Return the [x, y] coordinate for the center point of the cell that contains the specified text.  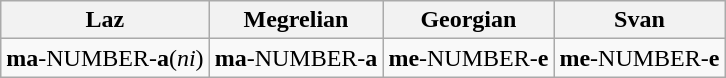
Megrelian [296, 20]
ma-NUMBER-a(ni) [105, 58]
Georgian [468, 20]
ma-NUMBER-a [296, 58]
Laz [105, 20]
Svan [640, 20]
